Determine the (X, Y) coordinate at the center of the cell enclosing the given text.  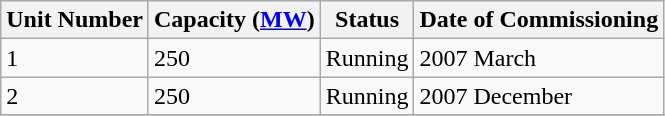
Date of Commissioning (539, 20)
2007 December (539, 96)
2007 March (539, 58)
Unit Number (75, 20)
Status (367, 20)
Capacity (MW) (234, 20)
1 (75, 58)
2 (75, 96)
